Identify which cell holds the provided text, then report its (X, Y) central coordinate. 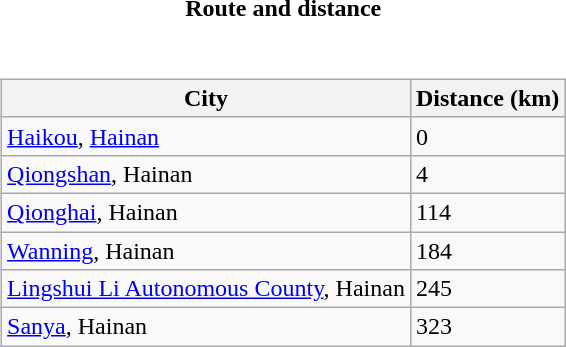
Lingshui Li Autonomous County, Hainan (206, 289)
0 (487, 136)
245 (487, 289)
Haikou, Hainan (206, 136)
City (206, 98)
184 (487, 251)
Sanya, Hainan (206, 327)
323 (487, 327)
114 (487, 212)
4 (487, 174)
Distance (km) (487, 98)
Qionghai, Hainan (206, 212)
Wanning, Hainan (206, 251)
Qiongshan, Hainan (206, 174)
